Identify which cell holds the provided text, then report its (X, Y) central coordinate. 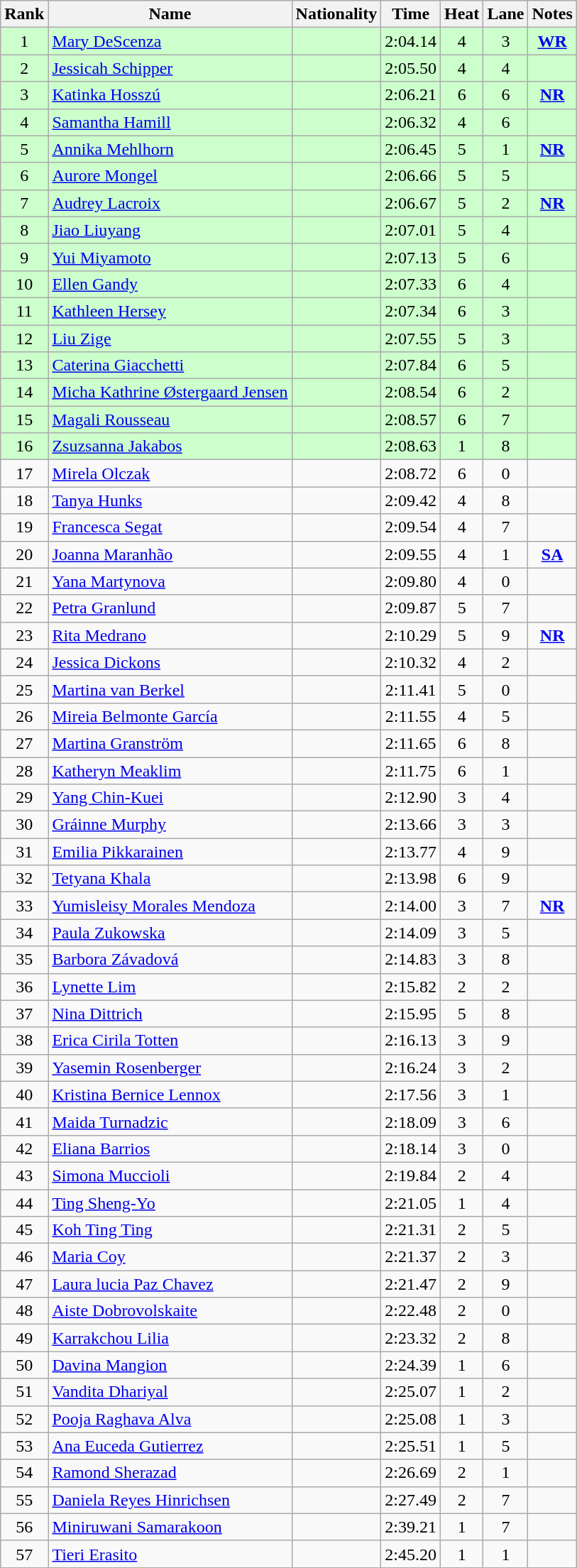
36 (24, 987)
Kristina Bernice Lennox (170, 1095)
53 (24, 1446)
2:10.29 (411, 635)
Jessica Dickons (170, 662)
2:21.47 (411, 1284)
Petra Granlund (170, 608)
46 (24, 1257)
2:23.32 (411, 1338)
2:09.87 (411, 608)
24 (24, 662)
Tieri Erasito (170, 1554)
47 (24, 1284)
2:09.55 (411, 554)
Ramond Sherazad (170, 1473)
2:08.57 (411, 420)
2:16.24 (411, 1068)
22 (24, 608)
41 (24, 1122)
52 (24, 1419)
55 (24, 1500)
2:11.41 (411, 689)
2:21.05 (411, 1203)
Annika Mehlhorn (170, 149)
25 (24, 689)
2:08.63 (411, 446)
2:14.83 (411, 960)
2:14.00 (411, 906)
Liu Zige (170, 339)
19 (24, 527)
Nina Dittrich (170, 1014)
Lane (505, 14)
Yasemin Rosenberger (170, 1068)
2:13.77 (411, 852)
12 (24, 339)
2:19.84 (411, 1175)
34 (24, 933)
54 (24, 1473)
Ana Euceda Gutierrez (170, 1446)
Francesca Segat (170, 527)
10 (24, 284)
Tanya Hunks (170, 500)
2:06.45 (411, 149)
26 (24, 716)
Davina Mangion (170, 1365)
Vandita Dhariyal (170, 1392)
Joanna Maranhão (170, 554)
Simona Muccioli (170, 1175)
15 (24, 420)
2:06.32 (411, 122)
2:09.54 (411, 527)
Zsuzsanna Jakabos (170, 446)
2:45.20 (411, 1554)
Erica Cirila Totten (170, 1041)
Emilia Pikkarainen (170, 852)
2:18.14 (411, 1148)
Paula Zukowska (170, 933)
2:04.14 (411, 41)
Jiao Liuyang (170, 230)
Rank (24, 14)
2:09.80 (411, 581)
2:07.84 (411, 366)
39 (24, 1068)
2:12.90 (411, 798)
27 (24, 743)
2:07.13 (411, 257)
44 (24, 1203)
WR (552, 41)
2:11.75 (411, 770)
Aurore Mongel (170, 176)
2:11.55 (411, 716)
35 (24, 960)
Jessicah Schipper (170, 68)
Time (411, 14)
2:05.50 (411, 68)
51 (24, 1392)
2:22.48 (411, 1311)
Barbora Závadová (170, 960)
2:11.65 (411, 743)
2:15.95 (411, 1014)
23 (24, 635)
Mirela Olczak (170, 473)
2:17.56 (411, 1095)
Daniela Reyes Hinrichsen (170, 1500)
Heat (462, 14)
Caterina Giacchetti (170, 366)
2:16.13 (411, 1041)
Maria Coy (170, 1257)
2:10.32 (411, 662)
2:15.82 (411, 987)
43 (24, 1175)
16 (24, 446)
18 (24, 500)
Samantha Hamill (170, 122)
2:14.09 (411, 933)
Name (170, 14)
2:25.51 (411, 1446)
Aiste Dobrovolskaite (170, 1311)
33 (24, 906)
Yang Chin-Kuei (170, 798)
2:13.66 (411, 825)
Tetyana Khala (170, 879)
40 (24, 1095)
21 (24, 581)
Laura lucia Paz Chavez (170, 1284)
Magali Rousseau (170, 420)
11 (24, 311)
28 (24, 770)
38 (24, 1041)
Ting Sheng-Yo (170, 1203)
2:21.37 (411, 1257)
Micha Kathrine Østergaard Jensen (170, 393)
2:09.42 (411, 500)
2:08.72 (411, 473)
32 (24, 879)
Miniruwani Samarakoon (170, 1527)
Nationality (336, 14)
57 (24, 1554)
50 (24, 1365)
2:07.33 (411, 284)
Mary DeScenza (170, 41)
2:06.21 (411, 95)
Lynette Lim (170, 987)
Mireia Belmonte García (170, 716)
Martina van Berkel (170, 689)
49 (24, 1338)
Katinka Hosszú (170, 95)
2:07.55 (411, 339)
Gráinne Murphy (170, 825)
48 (24, 1311)
42 (24, 1148)
2:06.67 (411, 203)
Notes (552, 14)
2:18.09 (411, 1122)
Yumisleisy Morales Mendoza (170, 906)
SA (552, 554)
Rita Medrano (170, 635)
Koh Ting Ting (170, 1230)
Yui Miyamoto (170, 257)
2:27.49 (411, 1500)
45 (24, 1230)
Yana Martynova (170, 581)
2:07.01 (411, 230)
Katheryn Meaklim (170, 770)
29 (24, 798)
Kathleen Hersey (170, 311)
20 (24, 554)
Eliana Barrios (170, 1148)
2:39.21 (411, 1527)
2:24.39 (411, 1365)
14 (24, 393)
17 (24, 473)
Martina Granström (170, 743)
Audrey Lacroix (170, 203)
Ellen Gandy (170, 284)
2:25.08 (411, 1419)
37 (24, 1014)
2:07.34 (411, 311)
2:13.98 (411, 879)
Karrakchou Lilia (170, 1338)
13 (24, 366)
2:06.66 (411, 176)
2:26.69 (411, 1473)
2:25.07 (411, 1392)
Pooja Raghava Alva (170, 1419)
56 (24, 1527)
30 (24, 825)
2:21.31 (411, 1230)
Maida Turnadzic (170, 1122)
31 (24, 852)
2:08.54 (411, 393)
